Identify which cell holds the provided text, then report its [X, Y] central coordinate. 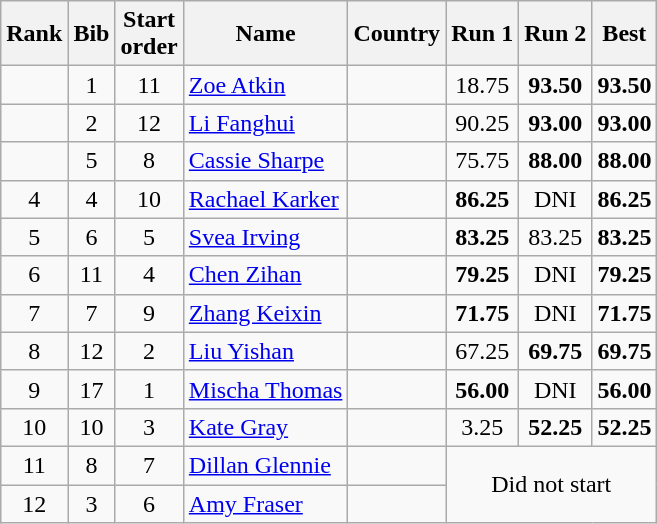
Dillan Glennie [266, 465]
Zoe Atkin [266, 85]
67.25 [482, 351]
Zhang Keixin [266, 313]
Bib [92, 34]
Did not start [552, 484]
Run 2 [556, 34]
90.25 [482, 123]
75.75 [482, 161]
18.75 [482, 85]
Chen Zihan [266, 275]
Svea Irving [266, 237]
Mischa Thomas [266, 389]
Startorder [149, 34]
Best [624, 34]
Run 1 [482, 34]
3.25 [482, 427]
Kate Gray [266, 427]
Liu Yishan [266, 351]
Name [266, 34]
Rank [34, 34]
Rachael Karker [266, 199]
17 [92, 389]
Cassie Sharpe [266, 161]
Li Fanghui [266, 123]
Country [397, 34]
Amy Fraser [266, 503]
